Detect which cell encompasses the target text, then output its (X, Y) center coordinate. 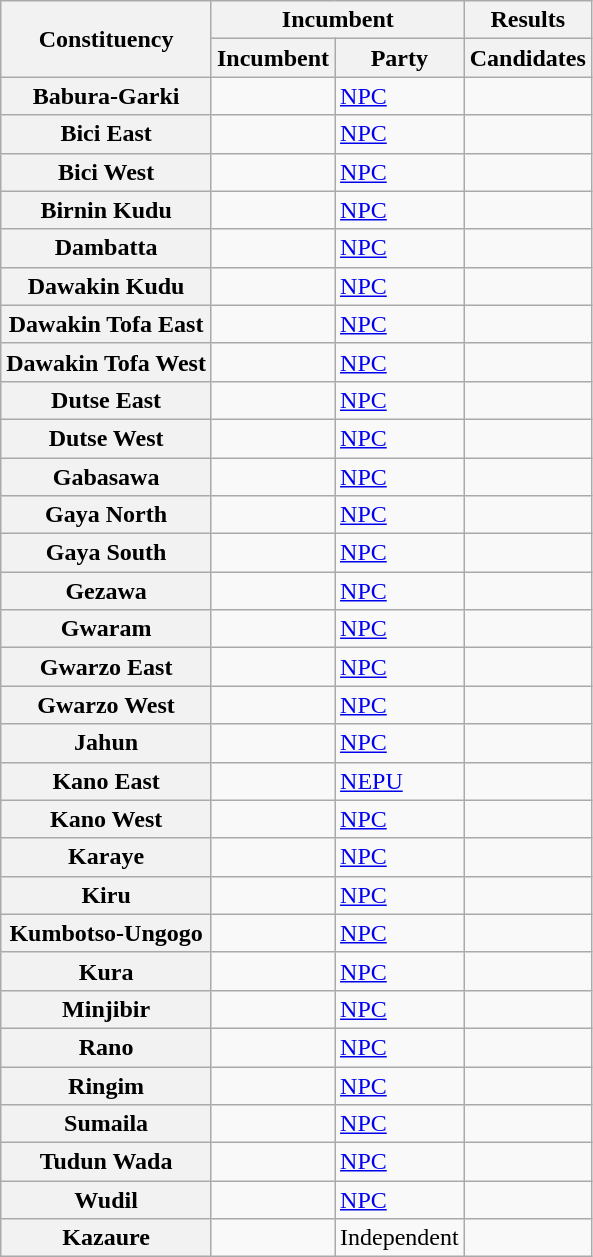
Independent (400, 1238)
Candidates (528, 58)
Dutse East (106, 400)
Jahun (106, 743)
Dawakin Kudu (106, 286)
Bici West (106, 172)
Dambatta (106, 248)
Gwarzo East (106, 667)
Tudun Wada (106, 1162)
Kazaure (106, 1238)
Birnin Kudu (106, 210)
Wudil (106, 1200)
Minjibir (106, 1009)
Gwaram (106, 629)
Kano East (106, 781)
Bici East (106, 134)
Kano West (106, 819)
Babura-Garki (106, 96)
Gwarzo West (106, 705)
Constituency (106, 39)
NEPU (400, 781)
Results (528, 20)
Gaya North (106, 515)
Kumbotso-Ungogo (106, 933)
Party (400, 58)
Karaye (106, 857)
Sumaila (106, 1124)
Ringim (106, 1085)
Kura (106, 971)
Gabasawa (106, 477)
Gezawa (106, 591)
Kiru (106, 895)
Dawakin Tofa East (106, 324)
Rano (106, 1047)
Gaya South (106, 553)
Dutse West (106, 438)
Dawakin Tofa West (106, 362)
